Search for the cell housing the specified text and yield its [x, y] center coordinate. 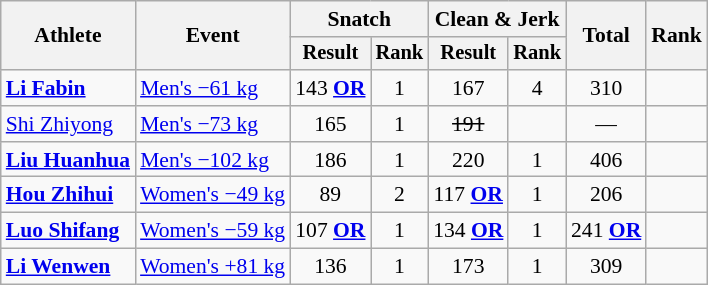
206 [606, 195]
310 [606, 88]
117 OR [468, 195]
4 [537, 88]
Li Fabin [68, 88]
309 [606, 267]
Event [212, 36]
406 [606, 160]
191 [468, 124]
Shi Zhiyong [68, 124]
136 [330, 267]
Clean & Jerk [497, 19]
— [606, 124]
173 [468, 267]
89 [330, 195]
143 OR [330, 88]
Men's −102 kg [212, 160]
Athlete [68, 36]
2 [400, 195]
Men's −61 kg [212, 88]
Total [606, 36]
Liu Huanhua [68, 160]
Luo Shifang [68, 231]
241 OR [606, 231]
Women's −59 kg [212, 231]
134 OR [468, 231]
Men's −73 kg [212, 124]
Li Wenwen [68, 267]
Snatch [359, 19]
167 [468, 88]
186 [330, 160]
Women's −49 kg [212, 195]
165 [330, 124]
Women's +81 kg [212, 267]
107 OR [330, 231]
Hou Zhihui [68, 195]
220 [468, 160]
